Extract the [x, y] coordinate from the center of the cell holding the provided text.  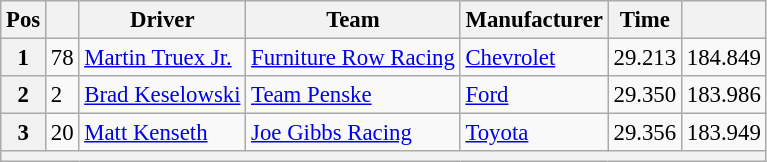
Team [353, 20]
183.949 [724, 133]
Furniture Row Racing [353, 58]
Driver [162, 20]
78 [62, 58]
Matt Kenseth [162, 133]
Brad Keselowski [162, 95]
Joe Gibbs Racing [353, 133]
183.986 [724, 95]
Team Penske [353, 95]
Martin Truex Jr. [162, 58]
Time [644, 20]
20 [62, 133]
Chevrolet [534, 58]
29.350 [644, 95]
3 [24, 133]
Manufacturer [534, 20]
29.356 [644, 133]
1 [24, 58]
Ford [534, 95]
29.213 [644, 58]
Toyota [534, 133]
Pos [24, 20]
184.849 [724, 58]
